Scan for the cell matching the given text and deliver its (X, Y) coordinate at center. 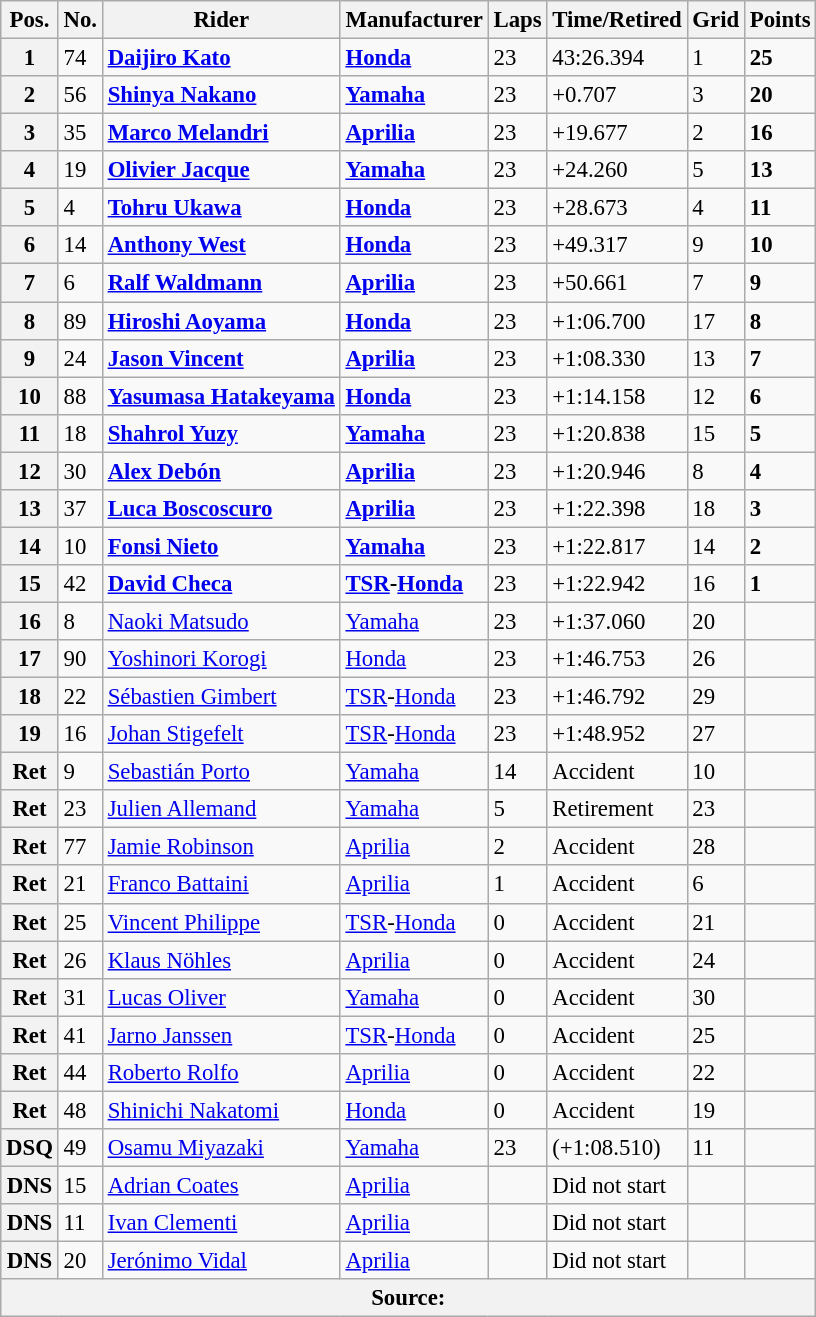
+1:48.952 (617, 734)
+1:06.700 (617, 321)
28 (716, 847)
56 (80, 95)
43:26.394 (617, 58)
David Checa (221, 584)
Klaus Nöhles (221, 960)
Jerónimo Vidal (221, 1261)
88 (80, 396)
Roberto Rolfo (221, 1073)
Ralf Waldmann (221, 283)
42 (80, 584)
27 (716, 734)
89 (80, 321)
74 (80, 58)
Points (780, 20)
35 (80, 133)
+1:20.838 (617, 433)
Ivan Clementi (221, 1223)
Laps (518, 20)
+1:22.942 (617, 584)
+1:08.330 (617, 358)
Time/Retired (617, 20)
Pos. (30, 20)
49 (80, 1148)
Julien Allemand (221, 809)
+1:22.398 (617, 509)
+1:46.753 (617, 659)
90 (80, 659)
(+1:08.510) (617, 1148)
Johan Stigefelt (221, 734)
Naoki Matsudo (221, 621)
Jason Vincent (221, 358)
+24.260 (617, 170)
Hiroshi Aoyama (221, 321)
Anthony West (221, 245)
+50.661 (617, 283)
DSQ (30, 1148)
No. (80, 20)
Olivier Jacque (221, 170)
Daijiro Kato (221, 58)
+1:46.792 (617, 697)
Shinya Nakano (221, 95)
Jarno Janssen (221, 1035)
Alex Debón (221, 471)
Yasumasa Hatakeyama (221, 396)
Yoshinori Korogi (221, 659)
Luca Boscoscuro (221, 509)
+1:37.060 (617, 621)
29 (716, 697)
44 (80, 1073)
+1:14.158 (617, 396)
Vincent Philippe (221, 922)
Fonsi Nieto (221, 546)
Grid (716, 20)
Marco Melandri (221, 133)
Shahrol Yuzy (221, 433)
Retirement (617, 809)
Lucas Oliver (221, 997)
Osamu Miyazaki (221, 1148)
+1:22.817 (617, 546)
Adrian Coates (221, 1185)
+28.673 (617, 208)
Sebastián Porto (221, 772)
Manufacturer (414, 20)
+0.707 (617, 95)
Jamie Robinson (221, 847)
Tohru Ukawa (221, 208)
+1:20.946 (617, 471)
+49.317 (617, 245)
Sébastien Gimbert (221, 697)
Source: (408, 1298)
41 (80, 1035)
Shinichi Nakatomi (221, 1110)
Rider (221, 20)
31 (80, 997)
+19.677 (617, 133)
Franco Battaini (221, 885)
37 (80, 509)
77 (80, 847)
48 (80, 1110)
